Return the (x, y) coordinate for the center point of the cell that contains the specified text.  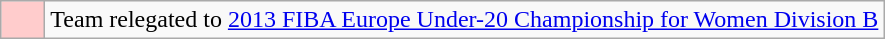
Team relegated to 2013 FIBA Europe Under-20 Championship for Women Division B (464, 20)
